Scan for the cell matching the given text and deliver its [X, Y] coordinate at center. 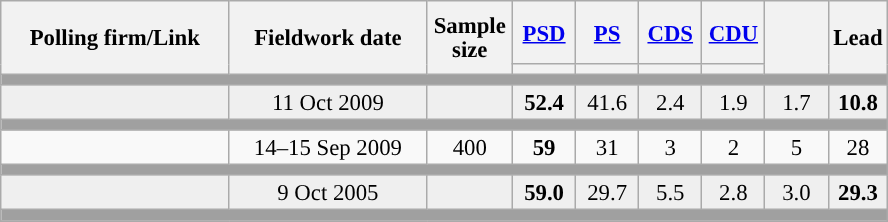
Sample size [470, 38]
9 Oct 2005 [328, 194]
2.8 [734, 194]
59 [544, 148]
5.5 [670, 194]
2 [734, 148]
28 [858, 148]
Fieldwork date [328, 38]
1.7 [796, 102]
PS [608, 32]
41.6 [608, 102]
14–15 Sep 2009 [328, 148]
5 [796, 148]
1.9 [734, 102]
400 [470, 148]
10.8 [858, 102]
CDS [670, 32]
3.0 [796, 194]
CDU [734, 32]
Polling firm/Link [115, 38]
2.4 [670, 102]
PSD [544, 32]
11 Oct 2009 [328, 102]
29.7 [608, 194]
31 [608, 148]
59.0 [544, 194]
3 [670, 148]
52.4 [544, 102]
Lead [858, 38]
29.3 [858, 194]
